Capture the cell that displays the provided text and extract its (x, y) central coordinate. 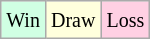
Win (24, 20)
Draw (72, 20)
Loss (126, 20)
